Determine the (x, y) coordinate at the center of the cell enclosing the given text.  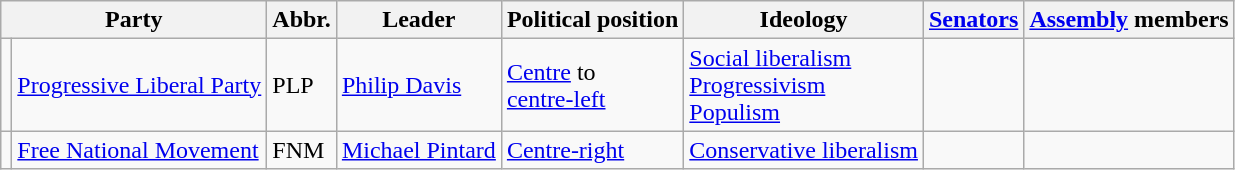
Senators (973, 20)
Progressive Liberal Party (140, 85)
Abbr. (302, 20)
Philip Davis (418, 85)
FNM (302, 150)
Free National Movement (140, 150)
Leader (418, 20)
Conservative liberalism (804, 150)
Party (134, 20)
Ideology (804, 20)
PLP (302, 85)
Social liberalismProgressivismPopulism (804, 85)
Michael Pintard (418, 150)
Political position (592, 20)
Centre tocentre-left (592, 85)
Assembly members (1129, 20)
Centre-right (592, 150)
